For the text-containing cell, return its midpoint in [x, y] coordinate format. 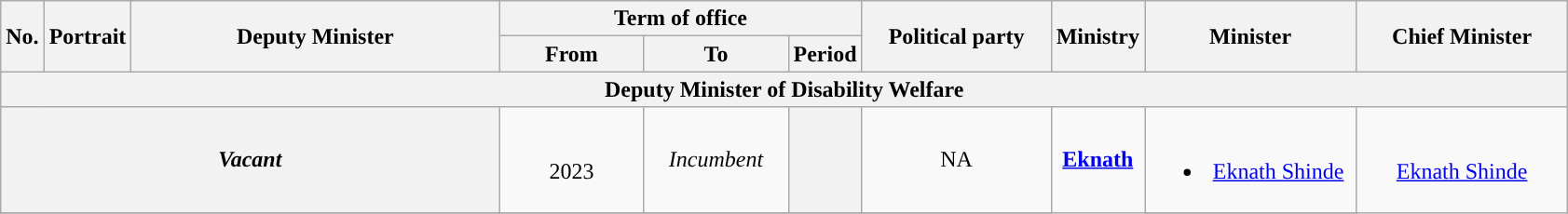
2023 [572, 160]
Incumbent [716, 160]
Eknath [1098, 160]
Term of office [680, 19]
Political party [956, 36]
Vacant [250, 160]
Portrait [88, 36]
To [716, 54]
Deputy Minister of Disability Welfare [784, 89]
Chief Minister [1463, 36]
From [572, 54]
Minister [1250, 36]
Period [825, 54]
Ministry [1098, 36]
Deputy Minister [315, 36]
No. [22, 36]
NA [956, 160]
